Pinpoint the cell where the given text exists, returning its [x, y] midpoint coordinate. 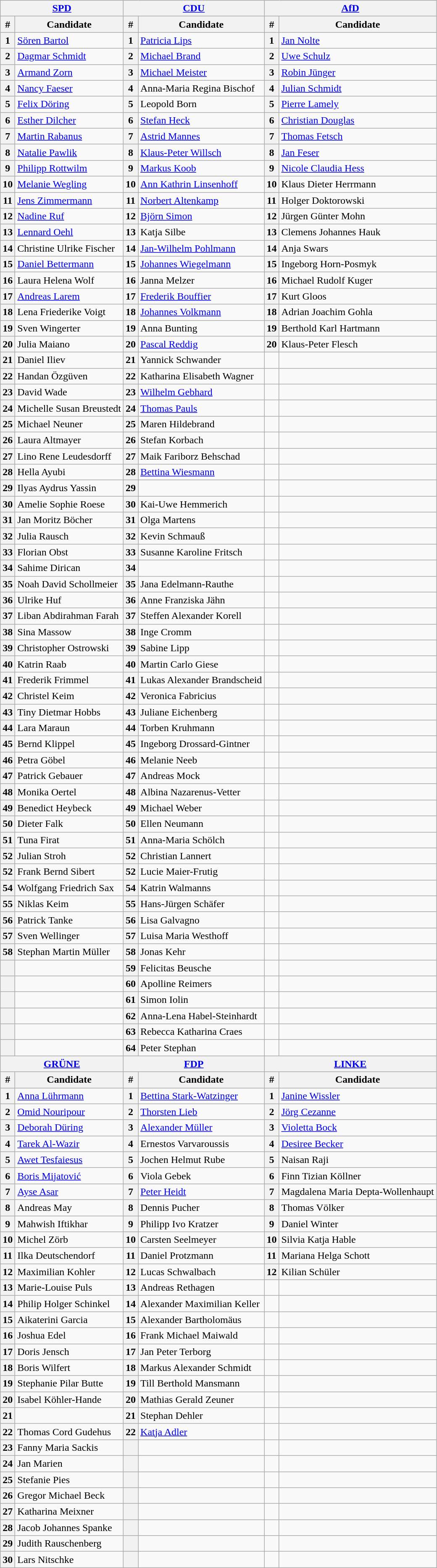
Silvia Katja Hable [358, 1240]
Alexander Müller [201, 1128]
Lennard Oehl [69, 232]
CDU [194, 8]
Markus Koob [201, 168]
Patrick Tanke [69, 920]
Benedict Heybeck [69, 808]
Rebecca Katharina Craes [201, 1032]
Veronica Fabricius [201, 696]
Sören Bartol [69, 40]
Stefan Heck [201, 120]
Sven Wingerter [69, 328]
Daniel Winter [358, 1224]
Ilyas Aydrus Yassin [69, 488]
Lena Friederike Voigt [69, 312]
Frank Bernd Sibert [69, 872]
Katrin Walmanns [201, 888]
Anja Swars [358, 248]
Clemens Johannes Hauk [358, 232]
Olga Martens [201, 520]
Katja Silbe [201, 232]
Kevin Schmauß [201, 536]
59 [131, 968]
Florian Obst [69, 552]
Christel Keim [69, 696]
Ayse Asar [69, 1192]
Judith Rauschenberg [69, 1544]
Gregor Michael Beck [69, 1496]
Janine Wissler [358, 1096]
Norbert Altenkamp [201, 200]
Anna-Lena Habel-Steinhardt [201, 1016]
Magdalena Maria Depta-Wollenhaupt [358, 1192]
Bettina Stark-Watzinger [201, 1096]
Philipp Rottwilm [69, 168]
Hella Ayubi [69, 472]
Monika Oertel [69, 792]
Laura Altmayer [69, 440]
Deborah Düring [69, 1128]
Luisa Maria Westhoff [201, 936]
Christian Douglas [358, 120]
Robin Jünger [358, 72]
Laura Helena Wolf [69, 280]
Sina Massow [69, 632]
Johannes Volkmann [201, 312]
Finn Tizian Köllner [358, 1176]
Stephanie Pilar Butte [69, 1384]
Anna-Maria Regina Bischof [201, 88]
Thorsten Lieb [201, 1112]
Melanie Neeb [201, 760]
Pierre Lamely [358, 104]
Thomas Pauls [201, 408]
Frank Michael Maiwald [201, 1336]
Stefan Korbach [201, 440]
David Wade [69, 392]
Peter Heidt [201, 1192]
Ernestos Varvaroussis [201, 1144]
Peter Stephan [201, 1048]
Markus Alexander Schmidt [201, 1368]
Adrian Joachim Gohla [358, 312]
Dennis Pucher [201, 1208]
Klaus-Peter Flesch [358, 344]
63 [131, 1032]
Esther Dilcher [69, 120]
Mahwish Iftikhar [69, 1224]
Philip Holger Schinkel [69, 1304]
Janna Melzer [201, 280]
Sabine Lipp [201, 648]
Michael Rudolf Kuger [358, 280]
Thomas Völker [358, 1208]
Andreas Mock [201, 776]
Patricia Lips [201, 40]
Christian Lannert [201, 856]
Doris Jensch [69, 1352]
Lucie Maier-Frutig [201, 872]
Ingeborg Horn-Posmyk [358, 264]
Michael Neuner [69, 424]
SPD [62, 8]
Natalie Pawlik [69, 152]
Julia Rausch [69, 536]
Inge Cromm [201, 632]
Sven Wellinger [69, 936]
Fanny Maria Sackis [69, 1447]
Berthold Karl Hartmann [358, 328]
Lucas Schwalbach [201, 1272]
Torben Kruhmann [201, 728]
Michael Meister [201, 72]
Andreas May [69, 1208]
Daniel Protzmann [201, 1256]
Jan Nolte [358, 40]
Jan Moritz Böcher [69, 520]
Mariana Helga Schott [358, 1256]
Anne Franziska Jähn [201, 600]
Michael Brand [201, 56]
Johannes Wiegelmann [201, 264]
Ilka Deutschendorf [69, 1256]
Michel Zörb [69, 1240]
Bettina Wiesmann [201, 472]
Wilhelm Gebhard [201, 392]
Ellen Neumann [201, 824]
Hans-Jürgen Schäfer [201, 904]
Melanie Wegling [69, 184]
Simon Iolin [201, 1000]
Thomas Fetsch [358, 136]
Patrick Gebauer [69, 776]
Boris Wilfert [69, 1368]
Martin Rabanus [69, 136]
61 [131, 1000]
Maren Hildebrand [201, 424]
Katharina Elisabeth Wagner [201, 376]
Alexander Bartholomäus [201, 1320]
Dagmar Schmidt [69, 56]
Jacob Johannes Spanke [69, 1528]
Tarek Al-Wazir [69, 1144]
LINKE [350, 1064]
Jochen Helmut Rube [201, 1160]
Frederik Bouffier [201, 296]
Julian Schmidt [358, 88]
Violetta Bock [358, 1128]
Uwe Schulz [358, 56]
Handan Özgüven [69, 376]
Daniel Iliev [69, 360]
Maximilian Kohler [69, 1272]
Dieter Falk [69, 824]
Anna Bunting [201, 328]
Daniel Bettermann [69, 264]
Alexander Maximilian Keller [201, 1304]
64 [131, 1048]
Jan-Wilhelm Pohlmann [201, 248]
Carsten Seelmeyer [201, 1240]
Petra Göbel [69, 760]
Joshua Edel [69, 1336]
Michael Weber [201, 808]
Anna Lührmann [69, 1096]
Boris Mijatović [69, 1176]
Leopold Born [201, 104]
Liban Abdirahman Farah [69, 616]
60 [131, 984]
Albina Nazarenus-Vetter [201, 792]
Lukas Alexander Brandscheid [201, 680]
Felix Döring [69, 104]
Lara Maraun [69, 728]
Apolline Reimers [201, 984]
Thomas Cord Gudehus [69, 1431]
Awet Tesfaiesus [69, 1160]
AfD [350, 8]
Marie-Louise Puls [69, 1288]
Jana Edelmann-Rauthe [201, 584]
Amelie Sophie Roese [69, 504]
Lino Rene Leudesdorff [69, 456]
Jan Marien [69, 1463]
Klaus Dieter Herrmann [358, 184]
Steffen Alexander Korell [201, 616]
Nicole Claudia Hess [358, 168]
Sahime Dirican [69, 568]
Kai-Uwe Hemmerich [201, 504]
Lars Nitschke [69, 1560]
Katja Adler [201, 1431]
Jan Peter Terborg [201, 1352]
Ann Kathrin Linsenhoff [201, 184]
Wolfgang Friedrich Sax [69, 888]
Juliane Eichenberg [201, 712]
Björn Simon [201, 216]
Stephan Martin Müller [69, 952]
Jörg Cezanne [358, 1112]
Holger Doktorowski [358, 200]
Christine Ulrike Fischer [69, 248]
Ingeborg Drossard-Gintner [201, 744]
Michelle Susan Breustedt [69, 408]
Stephan Dehler [201, 1415]
Susanne Karoline Fritsch [201, 552]
Tuna Firat [69, 840]
Felicitas Beusche [201, 968]
Isabel Köhler-Hande [69, 1400]
Jürgen Günter Mohn [358, 216]
Frederik Frimmel [69, 680]
Katharina Meixner [69, 1512]
Julian Stroh [69, 856]
Kilian Schüler [358, 1272]
Martin Carlo Giese [201, 664]
Astrid Mannes [201, 136]
Yannick Schwander [201, 360]
Niklas Keim [69, 904]
Klaus-Peter Willsch [201, 152]
FDP [194, 1064]
Nadine Ruf [69, 216]
Naisan Raji [358, 1160]
Stefanie Pies [69, 1479]
Jan Feser [358, 152]
Lisa Galvagno [201, 920]
Philipp Ivo Kratzer [201, 1224]
Pascal Reddig [201, 344]
Till Berthold Mansmann [201, 1384]
Desiree Becker [358, 1144]
Andreas Rethagen [201, 1288]
Aikaterini Garcia [69, 1320]
Mathias Gerald Zeuner [201, 1400]
62 [131, 1016]
Noah David Schollmeier [69, 584]
Ulrike Huf [69, 600]
Bernd Klippel [69, 744]
Omid Nouripour [69, 1112]
Maik Fariborz Behschad [201, 456]
Anna-Maria Schölch [201, 840]
Nancy Faeser [69, 88]
Christopher Ostrowski [69, 648]
Jonas Kehr [201, 952]
Tiny Dietmar Hobbs [69, 712]
Katrin Raab [69, 664]
Armand Zorn [69, 72]
Viola Gebek [201, 1176]
GRÜNE [62, 1064]
Andreas Larem [69, 296]
Jens Zimmermann [69, 200]
Kurt Gloos [358, 296]
Julia Maiano [69, 344]
